Locate the cell with the specified text and output its [X, Y] center coordinate. 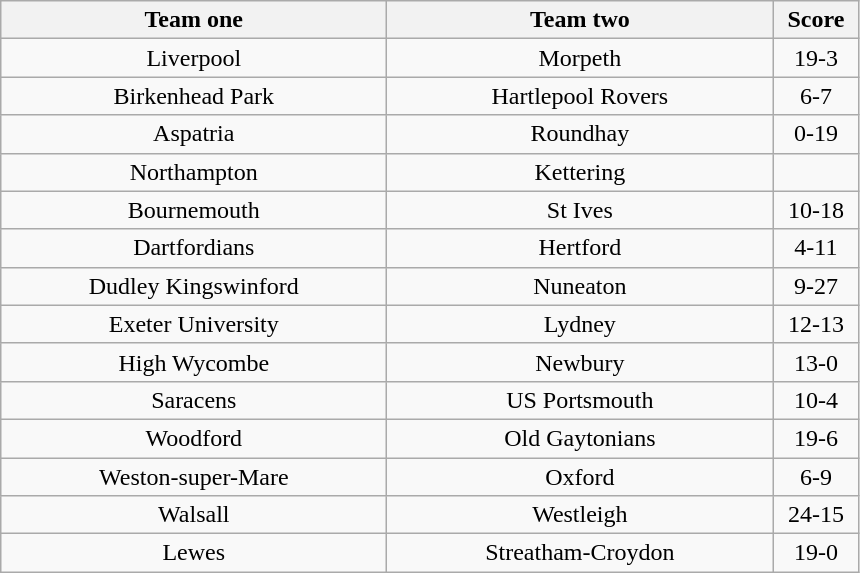
Hertford [580, 248]
St Ives [580, 210]
6-7 [816, 96]
4-11 [816, 248]
US Portsmouth [580, 400]
0-19 [816, 134]
6-9 [816, 477]
High Wycombe [194, 362]
Oxford [580, 477]
Morpeth [580, 58]
Kettering [580, 172]
19-0 [816, 553]
Lewes [194, 553]
Team two [580, 20]
Newbury [580, 362]
10-4 [816, 400]
Weston-super-Mare [194, 477]
Nuneaton [580, 286]
Roundhay [580, 134]
Dartfordians [194, 248]
Old Gaytonians [580, 438]
19-6 [816, 438]
Walsall [194, 515]
Westleigh [580, 515]
Liverpool [194, 58]
10-18 [816, 210]
Northampton [194, 172]
Hartlepool Rovers [580, 96]
Aspatria [194, 134]
Birkenhead Park [194, 96]
Score [816, 20]
Lydney [580, 324]
Bournemouth [194, 210]
Saracens [194, 400]
9-27 [816, 286]
Dudley Kingswinford [194, 286]
13-0 [816, 362]
24-15 [816, 515]
Team one [194, 20]
Streatham-Croydon [580, 553]
12-13 [816, 324]
19-3 [816, 58]
Woodford [194, 438]
Exeter University [194, 324]
